Scan for the cell matching the given text and deliver its (x, y) coordinate at center. 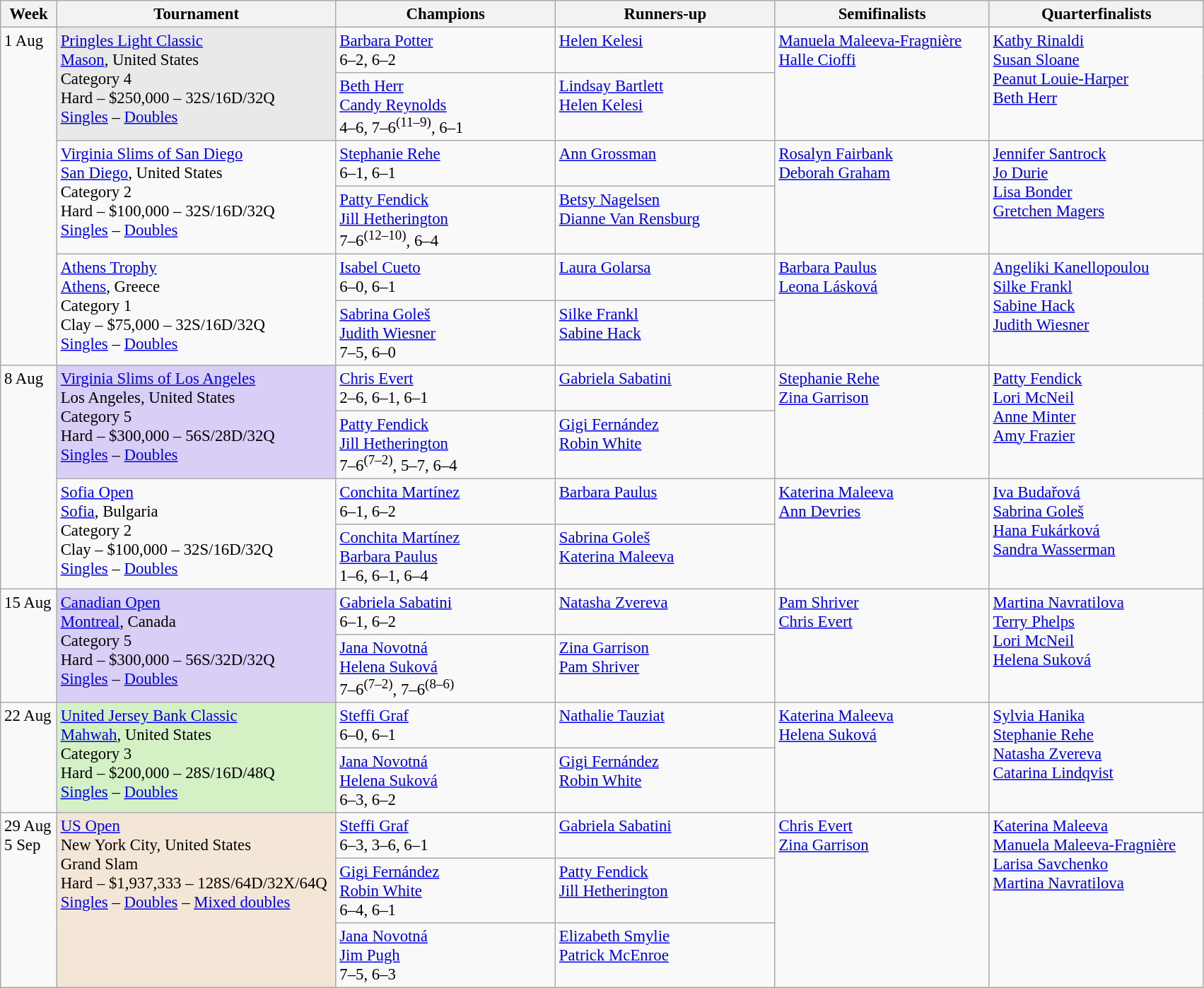
Stephanie Rehe Zina Garrison (882, 421)
Iva Budařová Sabrina Goleš Hana Fukárková Sandra Wasserman (1096, 534)
Katerina Maleeva Ann Devries (882, 534)
Laura Golarsa (666, 277)
1 Aug (29, 196)
Ann Grossman (666, 164)
Patty Fendick Jill Hetherington (666, 891)
Patty Fendick Lori McNeil Anne Minter Amy Frazier (1096, 421)
Nathalie Tauziat (666, 725)
Conchita Martínez6–1, 6–2 (445, 502)
Semifinalists (882, 14)
Barbara Potter6–2, 6–2 (445, 51)
Silke Frankl Sabine Hack (666, 333)
Canadian OpenMontreal, CanadaCategory 5 Hard – $300,000 – 56S/32D/32Q Singles – Doubles (197, 646)
Zina Garrison Pam Shriver (666, 669)
Conchita Martínez Barbara Paulus1–6, 6–1, 6–4 (445, 557)
Virginia Slims of Los AngelesLos Angeles, United StatesCategory 5 Hard – $300,000 – 56S/28D/32Q Singles – Doubles (197, 421)
Gabriela Sabatini6–1, 6–2 (445, 612)
Helen Kelesi (666, 51)
Athens TrophyAthens, GreeceCategory 1 Clay – $75,000 – 32S/16D/32Q Singles – Doubles (197, 310)
Week (29, 14)
Jana Novotná Jim Pugh 7–5, 6–3 (445, 955)
Steffi Graf 6–0, 6–1 (445, 725)
Chris Evert2–6, 6–1, 6–1 (445, 387)
Jennifer Santrock Jo Durie Lisa Bonder Gretchen Magers (1096, 198)
Steffi Graf 6–3, 3–6, 6–1 (445, 835)
Elizabeth Smylie Patrick McEnroe (666, 955)
Angeliki Kanellopoulou Silke Frankl Sabine Hack Judith Wiesner (1096, 310)
Sabrina Goleš Judith Wiesner7–5, 6–0 (445, 333)
Patty Fendick Jill Hetherington7–6(12–10), 6–4 (445, 220)
Quarterfinalists (1096, 14)
Betsy Nagelsen Dianne Van Rensburg (666, 220)
Manuela Maleeva-Fragnière Halle Cioffi (882, 85)
United Jersey Bank ClassicMahwah, United StatesCategory 3 Hard – $200,000 – 28S/16D/48Q Singles – Doubles (197, 758)
Runners-up (666, 14)
Gigi Fernández Robin White 6–4, 6–1 (445, 891)
Stephanie Rehe6–1, 6–1 (445, 164)
8 Aug (29, 476)
Pringles Light ClassicMason, United StatesCategory 4 Hard – $250,000 – 32S/16D/32Q Singles – Doubles (197, 85)
Jana Novotná Helena Suková 6–3, 6–2 (445, 781)
Sabrina Goleš Katerina Maleeva (666, 557)
Pam Shriver Chris Evert (882, 646)
Virginia Slims of San DiegoSan Diego, United StatesCategory 2 Hard – $100,000 – 32S/16D/32Q Singles – Doubles (197, 198)
Rosalyn Fairbank Deborah Graham (882, 198)
29 Aug5 Sep (29, 900)
Patty Fendick Jill Hetherington7–6(7–2), 5–7, 6–4 (445, 445)
Barbara Paulus Leona Lásková (882, 310)
15 Aug (29, 646)
Kathy Rinaldi Susan Sloane Peanut Louie-Harper Beth Herr (1096, 85)
Isabel Cueto6–0, 6–1 (445, 277)
Martina Navratilova Terry Phelps Lori McNeil Helena Suková (1096, 646)
Champions (445, 14)
Barbara Paulus (666, 502)
Sylvia Hanika Stephanie Rehe Natasha Zvereva Catarina Lindqvist (1096, 758)
Beth Herr Candy Reynolds4–6, 7–6(11–9), 6–1 (445, 107)
Sofia OpenSofia, BulgariaCategory 2 Clay – $100,000 – 32S/16D/32Q Singles – Doubles (197, 534)
Natasha Zvereva (666, 612)
Katerina Maleeva Helena Suková (882, 758)
US OpenNew York City, United StatesGrand Slam Hard – $1,937,333 – 128S/64D/32X/64Q Singles – Doubles – Mixed doubles (197, 900)
Tournament (197, 14)
Katerina Maleeva Manuela Maleeva-Fragnière Larisa Savchenko Martina Navratilova (1096, 900)
Lindsay Bartlett Helen Kelesi (666, 107)
22 Aug (29, 758)
Jana Novotná Helena Suková 7–6(7–2), 7–6(8–6) (445, 669)
Chris Evert Zina Garrison (882, 900)
